Find where the given text appears and provide that cell's center as (X, Y) coordinate. 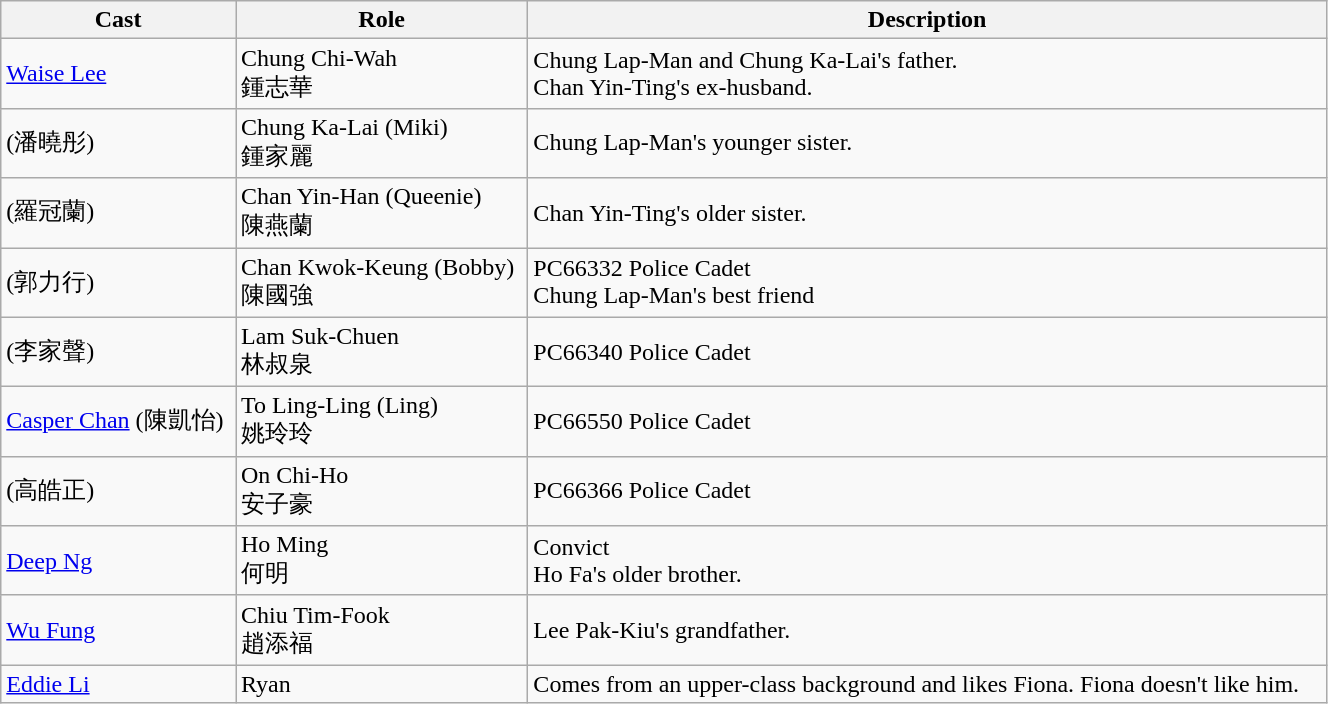
Chan Yin-Ting's older sister. (928, 213)
Chiu Tim-Fook 趙添福 (382, 630)
Chung Ka-Lai (Miki) 鍾家麗 (382, 143)
Convict Ho Fa's older brother. (928, 561)
Deep Ng (118, 561)
Eddie Li (118, 684)
On Chi-Ho 安子豪 (382, 491)
PC66366 Police Cadet (928, 491)
To Ling-Ling (Ling) 姚玲玲 (382, 422)
Role (382, 20)
PC66340 Police Cadet (928, 352)
(高皓正) (118, 491)
Lam Suk-Chuen 林叔泉 (382, 352)
Ho Ming 何明 (382, 561)
Description (928, 20)
Lee Pak-Kiu's grandfather. (928, 630)
Wu Fung (118, 630)
Chan Yin-Han (Queenie) 陳燕蘭 (382, 213)
(郭力行) (118, 283)
Chung Chi-Wah 鍾志華 (382, 74)
(李家聲) (118, 352)
Chan Kwok-Keung (Bobby) 陳國強 (382, 283)
Cast (118, 20)
Chung Lap-Man's younger sister. (928, 143)
Comes from an upper-class background and likes Fiona. Fiona doesn't like him. (928, 684)
PC66332 Police Cadet Chung Lap-Man's best friend (928, 283)
Waise Lee (118, 74)
Casper Chan (陳凱怡) (118, 422)
(潘曉彤) (118, 143)
PC66550 Police Cadet (928, 422)
(羅冠蘭) (118, 213)
Ryan (382, 684)
Chung Lap-Man and Chung Ka-Lai's father. Chan Yin-Ting's ex-husband. (928, 74)
